Search for the cell housing the specified text and yield its (X, Y) center coordinate. 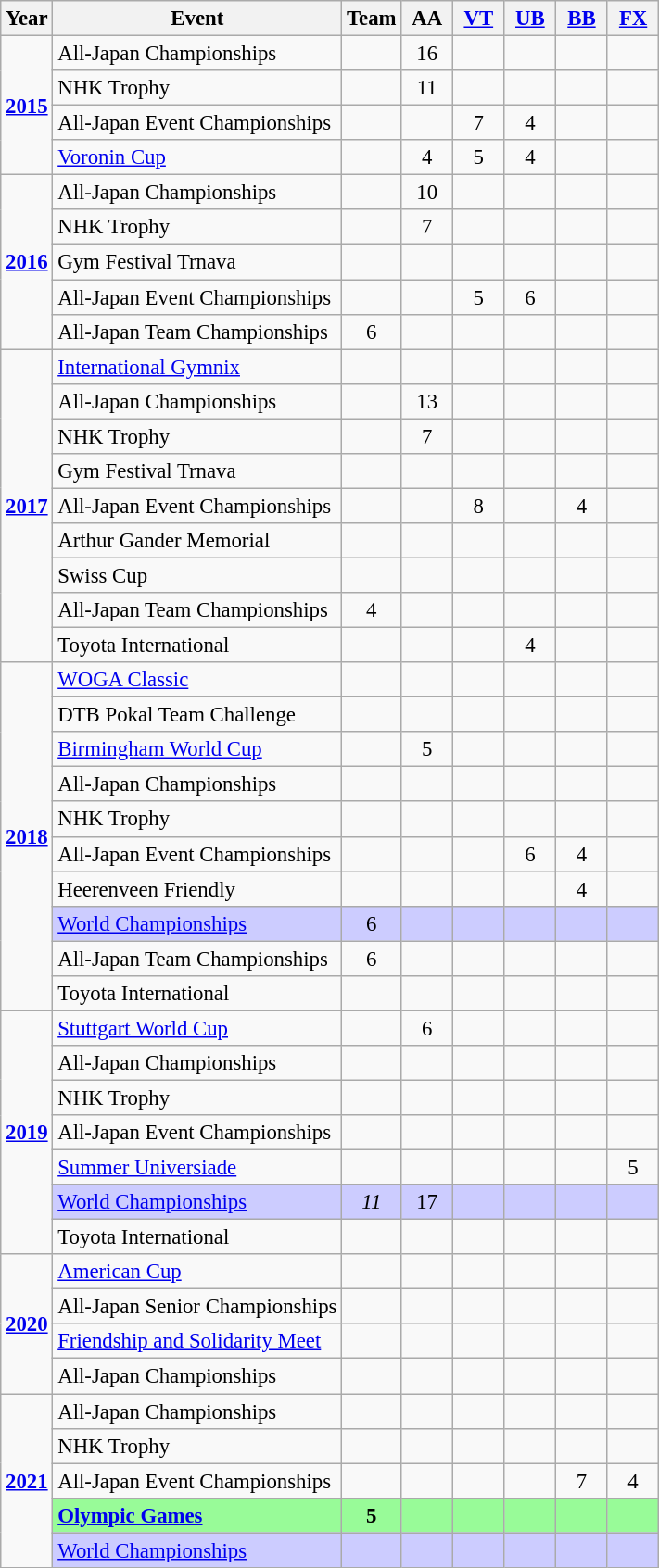
Friendship and Solidarity Meet (197, 1342)
Summer Universiade (197, 1168)
2019 (27, 1132)
All-Japan Senior Championships (197, 1307)
2017 (27, 506)
13 (427, 401)
DTB Pokal Team Challenge (197, 715)
Voronin Cup (197, 157)
AA (427, 19)
17 (427, 1202)
10 (427, 193)
International Gymnix (197, 367)
VT (478, 19)
2015 (27, 106)
2016 (27, 262)
Birmingham World Cup (197, 749)
BB (582, 19)
Arthur Gander Memorial (197, 541)
UB (530, 19)
Swiss Cup (197, 575)
Event (197, 19)
Year (27, 19)
Stuttgart World Cup (197, 1028)
FX (633, 19)
2020 (27, 1323)
2018 (27, 836)
8 (478, 506)
American Cup (197, 1272)
2021 (27, 1481)
Olympic Games (197, 1515)
Heerenveen Friendly (197, 889)
WOGA Classic (197, 680)
Team (372, 19)
16 (427, 54)
